Return [X, Y] of the center of cell containing provided text 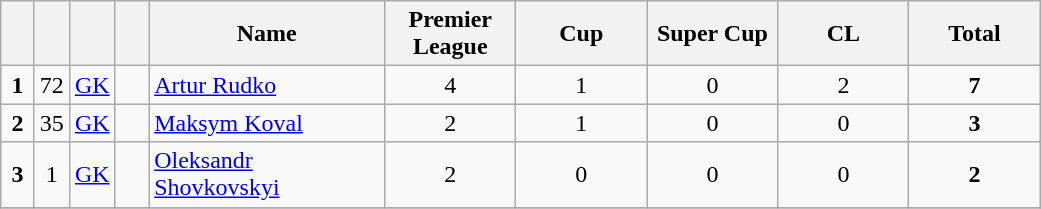
Name [267, 34]
72 [52, 85]
Premier League [450, 34]
4 [450, 85]
Artur Rudko [267, 85]
Total [974, 34]
Oleksandr Shovkovskyi [267, 174]
Super Cup [712, 34]
7 [974, 85]
CL [844, 34]
35 [52, 123]
Maksym Koval [267, 123]
Cup [582, 34]
